Return the [X, Y] coordinate for the center point of the cell that contains the specified text.  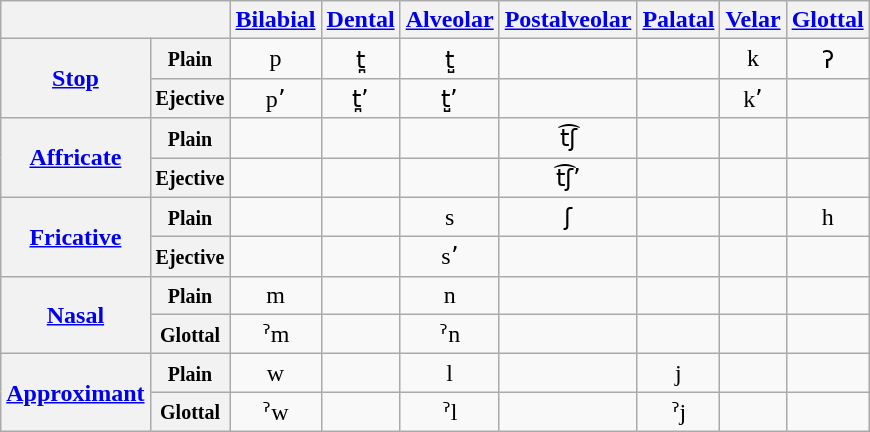
l [450, 373]
t̺ [450, 59]
Palatal [678, 20]
ˀn [450, 334]
w [276, 373]
n [450, 295]
ˀw [276, 412]
s [450, 217]
t̺ʼ [450, 98]
kʼ [753, 98]
p [276, 59]
j [678, 373]
ʔ [828, 59]
k [753, 59]
Fricative [76, 236]
Velar [753, 20]
m [276, 295]
ˀj [678, 412]
Dental [360, 20]
t͡ʃʼ [568, 178]
t̪ʼ [360, 98]
Postalveolar [568, 20]
t͡ʃ [568, 138]
h [828, 217]
t̪ [360, 59]
Nasal [76, 315]
sʼ [450, 257]
Bilabial [276, 20]
pʼ [276, 98]
Alveolar [450, 20]
Approximant [76, 393]
ˀl [450, 412]
Affricate [76, 158]
ʃ [568, 217]
ˀm [276, 334]
Stop [76, 78]
